Identify which cell holds the provided text, then report its (X, Y) central coordinate. 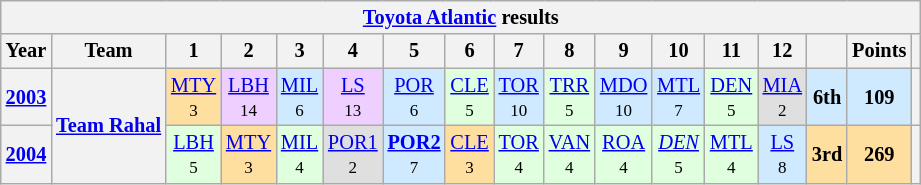
2003 (26, 97)
Team (108, 51)
CLE5 (469, 97)
9 (624, 51)
CLE3 (469, 154)
ROA4 (624, 154)
269 (879, 154)
4 (353, 51)
7 (519, 51)
6 (469, 51)
6th (827, 97)
POR6 (414, 97)
11 (732, 51)
3rd (827, 154)
109 (879, 97)
LBH14 (248, 97)
MDO10 (624, 97)
LBH5 (194, 154)
MIL6 (300, 97)
MTL4 (732, 154)
12 (782, 51)
VAN4 (570, 154)
POR27 (414, 154)
TOR4 (519, 154)
Toyota Atlantic results (461, 17)
1 (194, 51)
2004 (26, 154)
Points (879, 51)
TOR10 (519, 97)
3 (300, 51)
8 (570, 51)
TRR5 (570, 97)
LS8 (782, 154)
2 (248, 51)
POR12 (353, 154)
MTL7 (678, 97)
Year (26, 51)
10 (678, 51)
Team Rahal (108, 126)
5 (414, 51)
LS13 (353, 97)
MIA2 (782, 97)
MIL4 (300, 154)
